Pinpoint the cell where the given text exists, returning its (X, Y) midpoint coordinate. 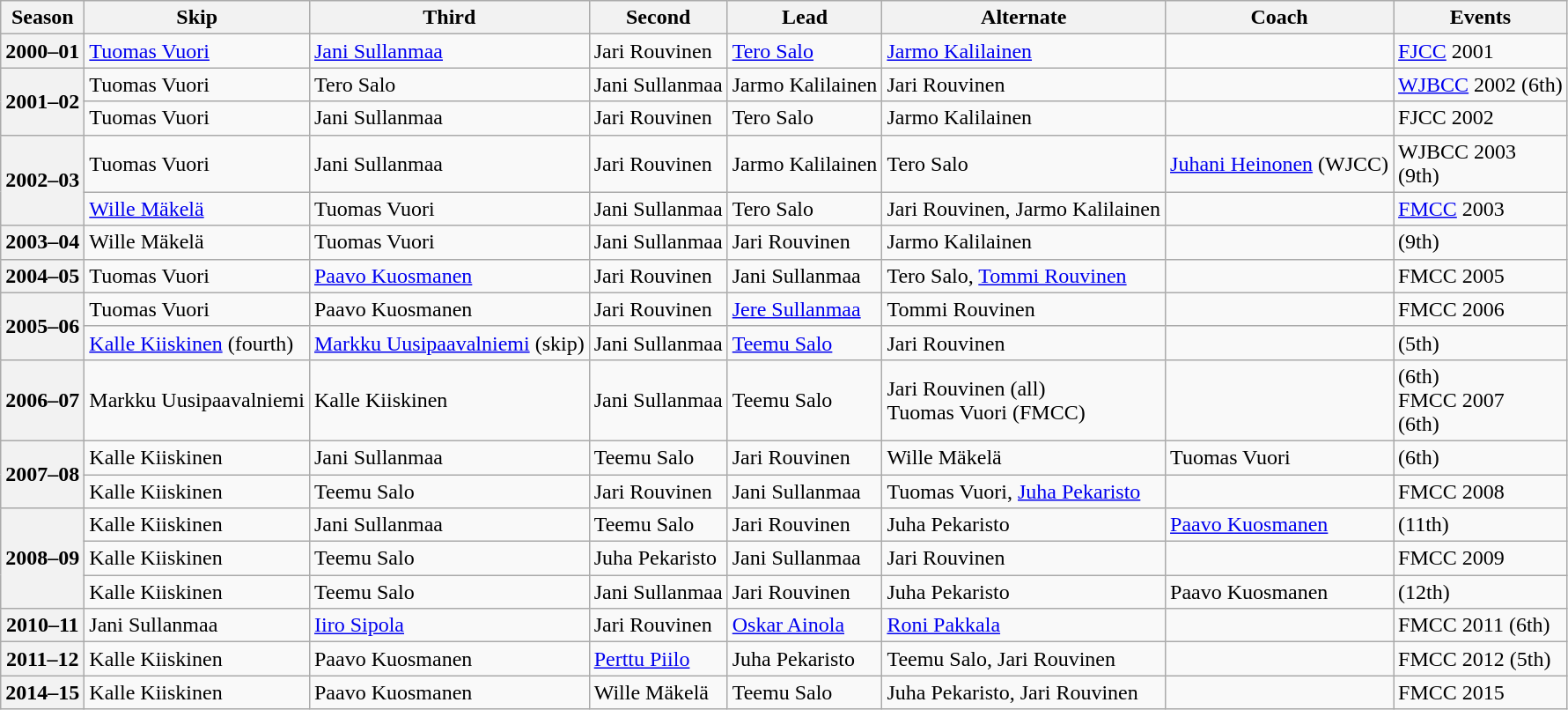
Perttu Piilo (659, 659)
Jari Rouvinen, Jarmo Kalilainen (1024, 209)
2004–05 (42, 276)
Jere Sullanmaa (805, 309)
WJBCC 2003 (9th) (1481, 164)
Markku Uusipaavalniemi (skip) (449, 343)
Events (1481, 18)
FJCC 2002 (1481, 118)
(12th) (1481, 592)
(9th) (1481, 242)
(6th) (1481, 457)
Kalle Kiiskinen (fourth) (197, 343)
2011–12 (42, 659)
(5th) (1481, 343)
2003–04 (42, 242)
FMCC 2003 (1481, 209)
2001–02 (42, 101)
2002–03 (42, 180)
Jari Rouvinen (all)Tuomas Vuori (FMCC) (1024, 400)
Roni Pakkala (1024, 625)
2010–11 (42, 625)
(6th)FMCC 2007 (6th) (1481, 400)
Juhani Heinonen (WJCC) (1280, 164)
FMCC 2012 (5th) (1481, 659)
2007–08 (42, 474)
Oskar Ainola (805, 625)
WJBCC 2002 (6th) (1481, 85)
Markku Uusipaavalniemi (197, 400)
2005–06 (42, 326)
Second (659, 18)
2014–15 (42, 692)
Lead (805, 18)
FMCC 2006 (1481, 309)
2006–07 (42, 400)
FJCC 2001 (1481, 51)
Third (449, 18)
FMCC 2015 (1481, 692)
Iiro Sipola (449, 625)
Tero Salo, Tommi Rouvinen (1024, 276)
Skip (197, 18)
Alternate (1024, 18)
Season (42, 18)
Tommi Rouvinen (1024, 309)
FMCC 2011 (6th) (1481, 625)
Coach (1280, 18)
FMCC 2009 (1481, 558)
FMCC 2005 (1481, 276)
Teemu Salo, Jari Rouvinen (1024, 659)
Tuomas Vuori, Juha Pekaristo (1024, 491)
Juha Pekaristo, Jari Rouvinen (1024, 692)
2000–01 (42, 51)
FMCC 2008 (1481, 491)
(11th) (1481, 525)
2008–09 (42, 558)
